From the cell containing the given text, extract its center point as [x, y] coordinate. 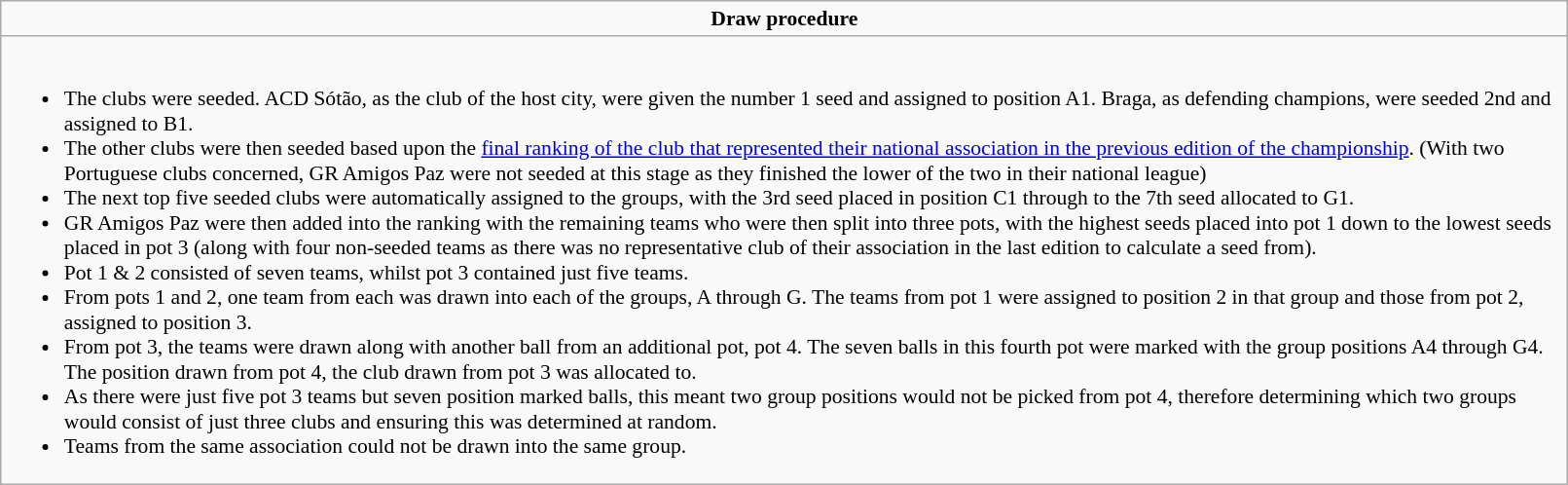
Draw procedure [784, 19]
